Pinpoint the cell where the given text exists, returning its (X, Y) midpoint coordinate. 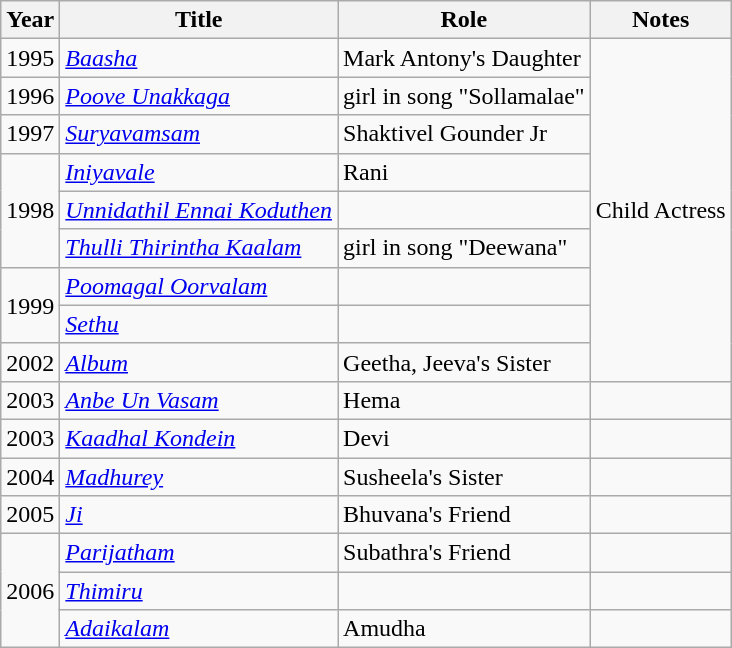
Geetha, Jeeva's Sister (464, 362)
Adaikalam (199, 629)
Child Actress (660, 210)
Year (30, 20)
Shaktivel Gounder Jr (464, 134)
Ji (199, 515)
Devi (464, 438)
Title (199, 20)
Suryavamsam (199, 134)
Iniyavale (199, 172)
1997 (30, 134)
Susheela's Sister (464, 477)
Thimiru (199, 591)
Bhuvana's Friend (464, 515)
2002 (30, 362)
girl in song "Sollamalae" (464, 96)
2004 (30, 477)
Sethu (199, 324)
Poomagal Oorvalam (199, 286)
girl in song "Deewana" (464, 248)
Notes (660, 20)
Kaadhal Kondein (199, 438)
Thulli Thirintha Kaalam (199, 248)
Album (199, 362)
2005 (30, 515)
Rani (464, 172)
Unnidathil Ennai Koduthen (199, 210)
1995 (30, 58)
1996 (30, 96)
Amudha (464, 629)
Hema (464, 400)
Parijatham (199, 553)
Baasha (199, 58)
Madhurey (199, 477)
2006 (30, 591)
1998 (30, 210)
Poove Unakkaga (199, 96)
Role (464, 20)
Anbe Un Vasam (199, 400)
Subathra's Friend (464, 553)
Mark Antony's Daughter (464, 58)
1999 (30, 305)
